From the cell containing the given text, extract its center point as [x, y] coordinate. 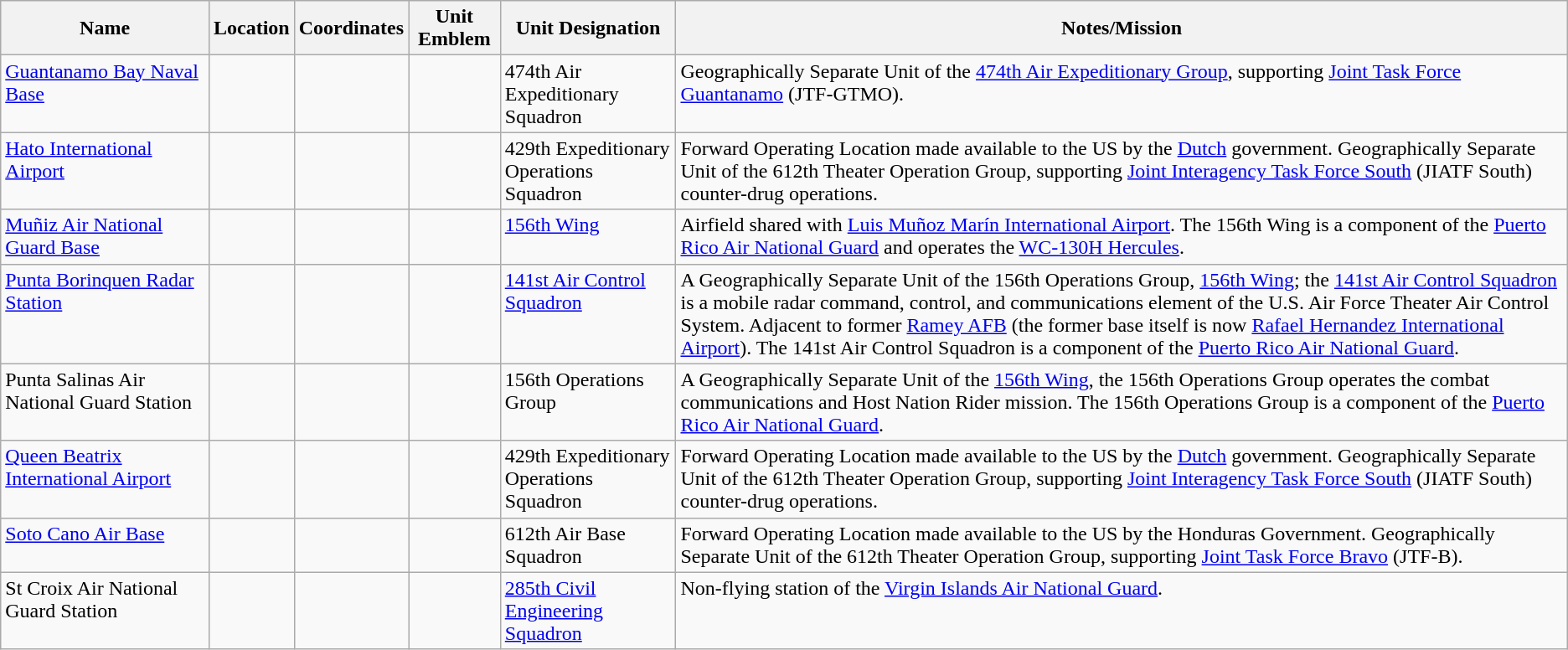
Unit Designation [588, 28]
Non-flying station of the Virgin Islands Air National Guard. [1122, 611]
Unit Emblem [455, 28]
156th Wing [588, 236]
Punta Salinas Air National Guard Station [106, 402]
Coordinates [351, 28]
Queen Beatrix International Airport [106, 479]
Punta Borinquen Radar Station [106, 313]
Guantanamo Bay Naval Base [106, 94]
141st Air Control Squadron [588, 313]
285th Civil Engineering Squadron [588, 611]
Hato International Airport [106, 171]
St Croix Air National Guard Station [106, 611]
Geographically Separate Unit of the 474th Air Expeditionary Group, supporting Joint Task Force Guantanamo (JTF-GTMO). [1122, 94]
474th Air Expeditionary Squadron [588, 94]
Name [106, 28]
Notes/Mission [1122, 28]
Location [251, 28]
612th Air Base Squadron [588, 544]
Muñiz Air National Guard Base [106, 236]
156th Operations Group [588, 402]
Soto Cano Air Base [106, 544]
